Return [X, Y] of the center of cell containing provided text 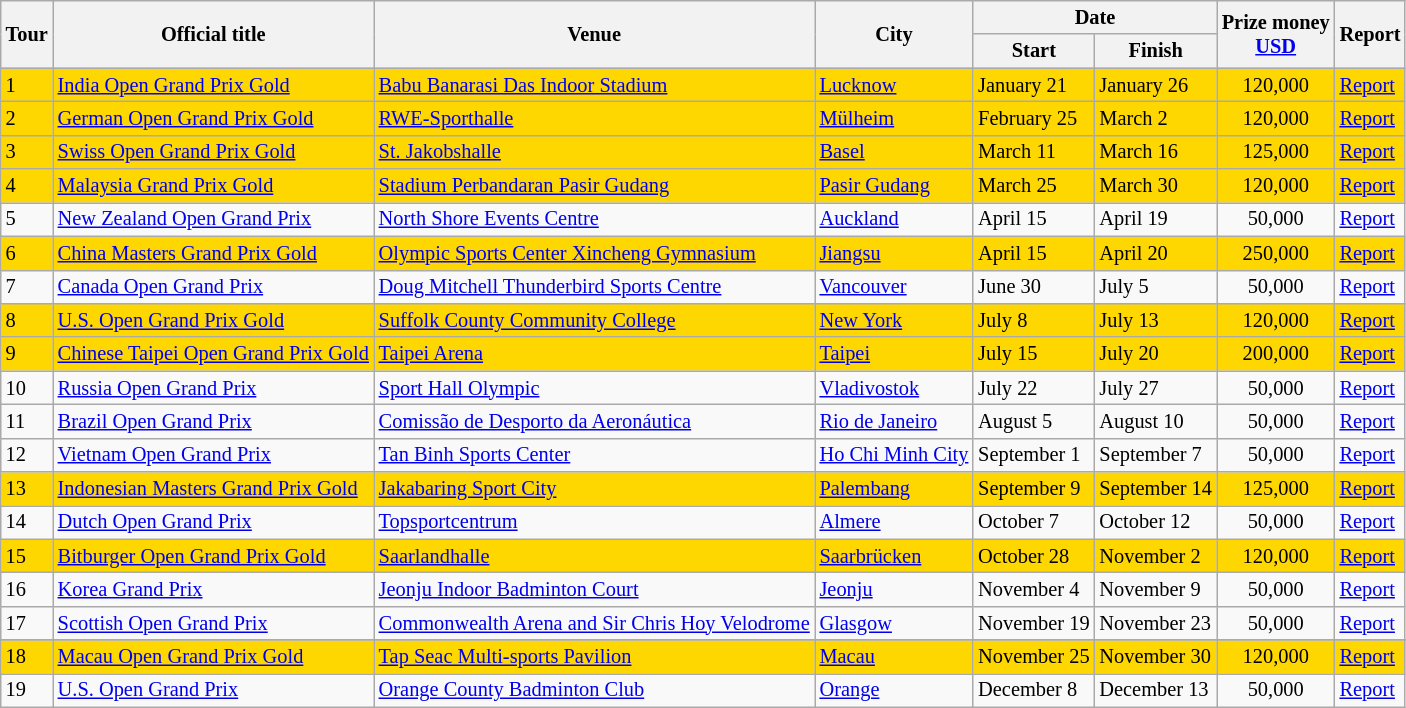
New York [894, 320]
July 22 [1034, 388]
Basel [894, 152]
Orange [894, 690]
Dutch Open Grand Prix [214, 522]
14 [27, 522]
Stadium Perbandaran Pasir Gudang [594, 186]
Tan Binh Sports Center [594, 455]
Comissão de Desporto da Aeronáutica [594, 421]
Vladivostok [894, 388]
8 [27, 320]
September 1 [1034, 455]
July 13 [1155, 320]
November 25 [1034, 657]
Commonwealth Arena and Sir Chris Hoy Velodrome [594, 623]
Swiss Open Grand Prix Gold [214, 152]
Pasir Gudang [894, 186]
March 2 [1155, 118]
Rio de Janeiro [894, 421]
Saarlandhalle [594, 556]
10 [27, 388]
July 27 [1155, 388]
Malaysia Grand Prix Gold [214, 186]
China Masters Grand Prix Gold [214, 253]
City [894, 34]
Scottish Open Grand Prix [214, 623]
Taipei Arena [594, 354]
November 4 [1034, 589]
Babu Banarasi Das Indoor Stadium [594, 85]
October 28 [1034, 556]
Palembang [894, 489]
October 7 [1034, 522]
February 25 [1034, 118]
Jakabaring Sport City [594, 489]
Indonesian Masters Grand Prix Gold [214, 489]
Chinese Taipei Open Grand Prix Gold [214, 354]
Olympic Sports Center Xincheng Gymnasium [594, 253]
March 25 [1034, 186]
August 5 [1034, 421]
200,000 [1276, 354]
U.S. Open Grand Prix [214, 690]
Canada Open Grand Prix [214, 287]
New Zealand Open Grand Prix [214, 219]
July 20 [1155, 354]
October 12 [1155, 522]
Russia Open Grand Prix [214, 388]
North Shore Events Centre [594, 219]
St. Jakobshalle [594, 152]
Lucknow [894, 85]
March 16 [1155, 152]
4 [27, 186]
U.S. Open Grand Prix Gold [214, 320]
11 [27, 421]
9 [27, 354]
November 9 [1155, 589]
August 10 [1155, 421]
5 [27, 219]
Brazil Open Grand Prix [214, 421]
Bitburger Open Grand Prix Gold [214, 556]
July 8 [1034, 320]
Topsportcentrum [594, 522]
Prize money USD [1276, 34]
Jeonju [894, 589]
September 9 [1034, 489]
Sport Hall Olympic [594, 388]
Official title [214, 34]
Tour [27, 34]
3 [27, 152]
March 30 [1155, 186]
Doug Mitchell Thunderbird Sports Centre [594, 287]
19 [27, 690]
November 19 [1034, 623]
7 [27, 287]
12 [27, 455]
16 [27, 589]
April 20 [1155, 253]
18 [27, 657]
January 26 [1155, 85]
July 15 [1034, 354]
November 23 [1155, 623]
Macau [894, 657]
April 19 [1155, 219]
Ho Chi Minh City [894, 455]
June 30 [1034, 287]
March 11 [1034, 152]
German Open Grand Prix Gold [214, 118]
Macau Open Grand Prix Gold [214, 657]
Suffolk County Community College [594, 320]
December 13 [1155, 690]
Auckland [894, 219]
Jiangsu [894, 253]
Tap Seac Multi-sports Pavilion [594, 657]
November 2 [1155, 556]
13 [27, 489]
September 7 [1155, 455]
Vietnam Open Grand Prix [214, 455]
Saarbrücken [894, 556]
Taipei [894, 354]
Mülheim [894, 118]
Orange County Badminton Club [594, 690]
Jeonju Indoor Badminton Court [594, 589]
Venue [594, 34]
July 5 [1155, 287]
Korea Grand Prix [214, 589]
Finish [1155, 51]
2 [27, 118]
Almere [894, 522]
17 [27, 623]
Glasgow [894, 623]
Date [1095, 17]
6 [27, 253]
250,000 [1276, 253]
1 [27, 85]
RWE-Sporthalle [594, 118]
Start [1034, 51]
15 [27, 556]
Vancouver [894, 287]
December 8 [1034, 690]
November 30 [1155, 657]
September 14 [1155, 489]
India Open Grand Prix Gold [214, 85]
January 21 [1034, 85]
